Return (X, Y) of the center of cell containing provided text 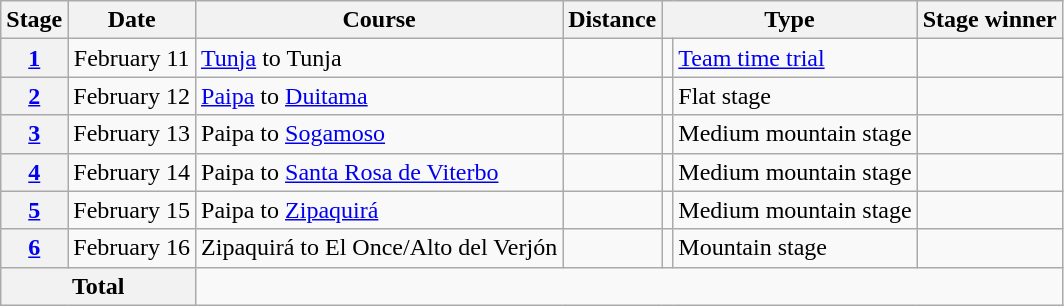
Stage (34, 20)
6 (34, 248)
1 (34, 58)
2 (34, 96)
Total (98, 286)
February 16 (132, 248)
February 11 (132, 58)
Type (790, 20)
Paipa to Santa Rosa de Viterbo (380, 172)
5 (34, 210)
Flat stage (795, 96)
Paipa to Zipaquirá (380, 210)
Mountain stage (795, 248)
Team time trial (795, 58)
Date (132, 20)
February 12 (132, 96)
February 14 (132, 172)
Paipa to Duitama (380, 96)
Course (380, 20)
February 15 (132, 210)
Zipaquirá to El Once/Alto del Verjón (380, 248)
Tunja to Tunja (380, 58)
4 (34, 172)
Distance (612, 20)
February 13 (132, 134)
Stage winner (990, 20)
Paipa to Sogamoso (380, 134)
3 (34, 134)
